Output the (X, Y) coordinate of the center of the cell containing the given text.  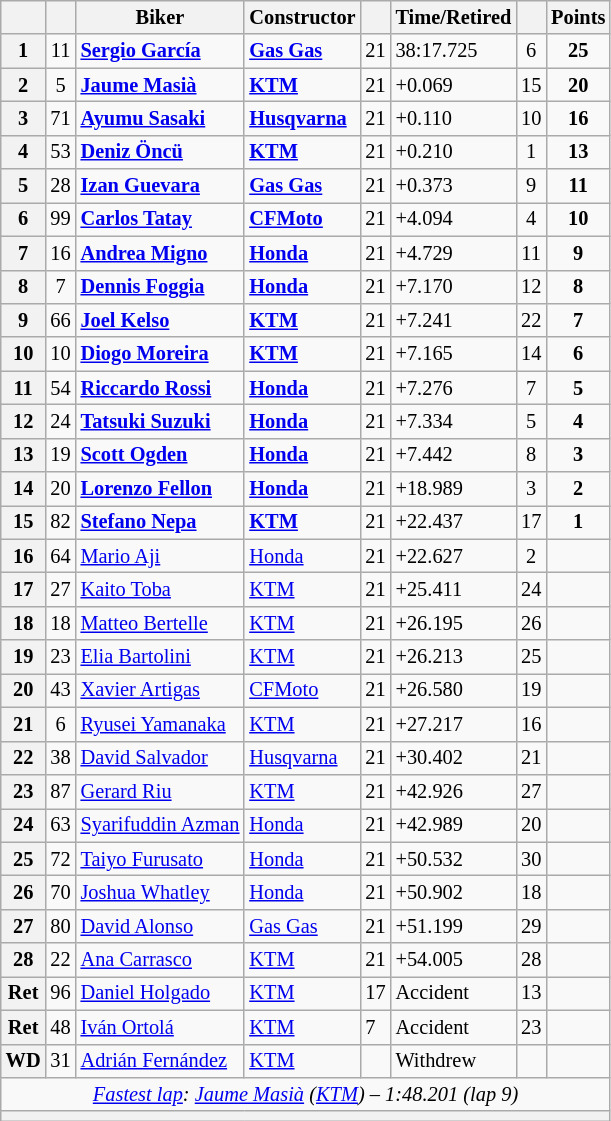
+4.094 (454, 219)
Withdrew (454, 1061)
Riccardo Rossi (160, 388)
+7.334 (454, 421)
Points (578, 17)
Scott Ogden (160, 455)
Iván Ortolá (160, 1027)
Elia Bartolini (160, 657)
72 (61, 859)
David Alonso (160, 926)
Sergio García (160, 51)
48 (61, 1027)
53 (61, 152)
+42.989 (454, 825)
64 (61, 556)
Xavier Artigas (160, 690)
70 (61, 892)
29 (531, 926)
WD (24, 1061)
+26.195 (454, 623)
Izan Guevara (160, 186)
66 (61, 320)
+7.442 (454, 455)
Time/Retired (454, 17)
Biker (160, 17)
+0.069 (454, 85)
Carlos Tatay (160, 219)
Taiyo Furusato (160, 859)
96 (61, 993)
Jaume Masià (160, 85)
Matteo Bertelle (160, 623)
+42.926 (454, 791)
63 (61, 825)
87 (61, 791)
Daniel Holgado (160, 993)
+26.213 (454, 657)
Adrián Fernández (160, 1061)
99 (61, 219)
Mario Aji (160, 556)
+50.532 (454, 859)
+27.217 (454, 724)
Diogo Moreira (160, 354)
Joel Kelso (160, 320)
80 (61, 926)
Andrea Migno (160, 253)
Kaito Toba (160, 589)
+50.902 (454, 892)
+7.165 (454, 354)
Constructor (302, 17)
+18.989 (454, 489)
+25.411 (454, 589)
Dennis Foggia (160, 287)
+7.170 (454, 287)
+0.110 (454, 118)
Syarifuddin Azman (160, 825)
82 (61, 522)
+22.627 (454, 556)
+30.402 (454, 758)
43 (61, 690)
+22.437 (454, 522)
38:17.725 (454, 51)
+54.005 (454, 960)
Fastest lap: Jaume Masià (KTM) – 1:48.201 (lap 9) (306, 1094)
Deniz Öncü (160, 152)
+26.580 (454, 690)
Joshua Whatley (160, 892)
+7.241 (454, 320)
+7.276 (454, 388)
38 (61, 758)
Ana Carrasco (160, 960)
Ryusei Yamanaka (160, 724)
Stefano Nepa (160, 522)
Gerard Riu (160, 791)
+0.373 (454, 186)
David Salvador (160, 758)
71 (61, 118)
54 (61, 388)
+0.210 (454, 152)
+51.199 (454, 926)
Ayumu Sasaki (160, 118)
31 (61, 1061)
Tatsuki Suzuki (160, 421)
Lorenzo Fellon (160, 489)
+4.729 (454, 253)
30 (531, 859)
